From the cell containing the given text, extract its center point as (X, Y) coordinate. 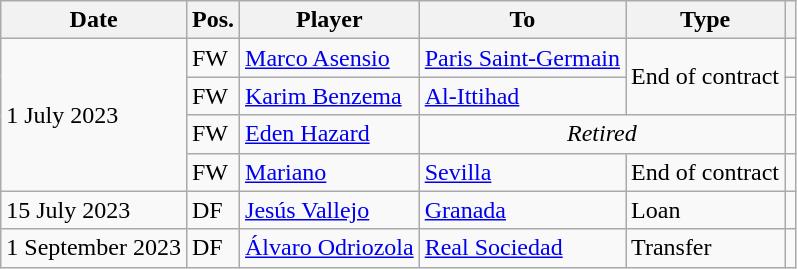
Sevilla (522, 172)
Karim Benzema (330, 96)
Type (706, 20)
Eden Hazard (330, 134)
Loan (706, 210)
1 September 2023 (94, 248)
Paris Saint-Germain (522, 58)
1 July 2023 (94, 115)
Jesús Vallejo (330, 210)
Transfer (706, 248)
Pos. (212, 20)
Retired (602, 134)
Date (94, 20)
Granada (522, 210)
To (522, 20)
Real Sociedad (522, 248)
Marco Asensio (330, 58)
Al-Ittihad (522, 96)
Mariano (330, 172)
Player (330, 20)
15 July 2023 (94, 210)
Álvaro Odriozola (330, 248)
